Identify which cell holds the provided text, then report its [x, y] central coordinate. 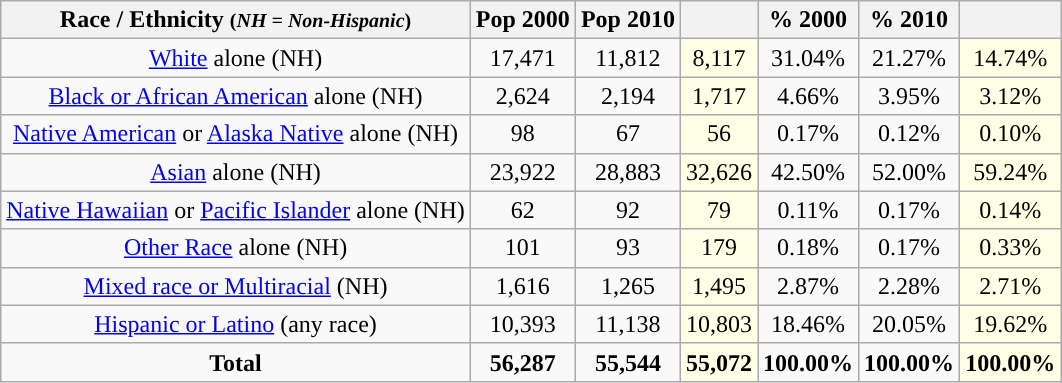
23,922 [522, 172]
31.04% [808, 58]
4.66% [808, 96]
93 [628, 248]
% 2010 [910, 20]
11,812 [628, 58]
Total [236, 362]
42.50% [808, 172]
18.46% [808, 324]
14.74% [1010, 58]
79 [718, 210]
% 2000 [808, 20]
White alone (NH) [236, 58]
179 [718, 248]
1,616 [522, 286]
Native Hawaiian or Pacific Islander alone (NH) [236, 210]
2,624 [522, 96]
59.24% [1010, 172]
Pop 2010 [628, 20]
Hispanic or Latino (any race) [236, 324]
0.18% [808, 248]
55,544 [628, 362]
Asian alone (NH) [236, 172]
3.95% [910, 96]
3.12% [1010, 96]
1,495 [718, 286]
Black or African American alone (NH) [236, 96]
Other Race alone (NH) [236, 248]
0.10% [1010, 134]
2.28% [910, 286]
32,626 [718, 172]
Mixed race or Multiracial (NH) [236, 286]
101 [522, 248]
0.14% [1010, 210]
20.05% [910, 324]
98 [522, 134]
Race / Ethnicity (NH = Non-Hispanic) [236, 20]
10,803 [718, 324]
19.62% [1010, 324]
92 [628, 210]
0.11% [808, 210]
2,194 [628, 96]
62 [522, 210]
56 [718, 134]
Pop 2000 [522, 20]
0.33% [1010, 248]
55,072 [718, 362]
2.87% [808, 286]
1,717 [718, 96]
11,138 [628, 324]
56,287 [522, 362]
10,393 [522, 324]
2.71% [1010, 286]
28,883 [628, 172]
17,471 [522, 58]
21.27% [910, 58]
52.00% [910, 172]
0.12% [910, 134]
67 [628, 134]
8,117 [718, 58]
1,265 [628, 286]
Native American or Alaska Native alone (NH) [236, 134]
